Find where the given text appears and provide that cell's center as (x, y) coordinate. 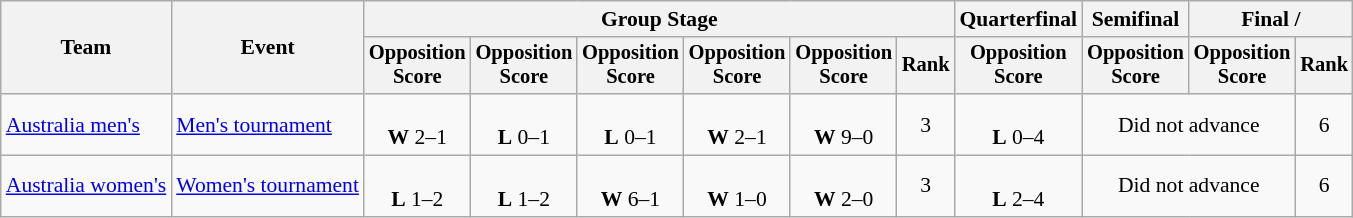
L 0–4 (1019, 124)
W 9–0 (844, 124)
W 2–0 (844, 186)
L 2–4 (1019, 186)
Semifinal (1136, 19)
Team (86, 48)
W 1–0 (738, 186)
W 6–1 (630, 186)
Event (268, 48)
Australia women's (86, 186)
Quarterfinal (1019, 19)
Australia men's (86, 124)
Men's tournament (268, 124)
Final / (1271, 19)
Group Stage (660, 19)
Women's tournament (268, 186)
